From the cell containing the given text, extract its center point as (X, Y) coordinate. 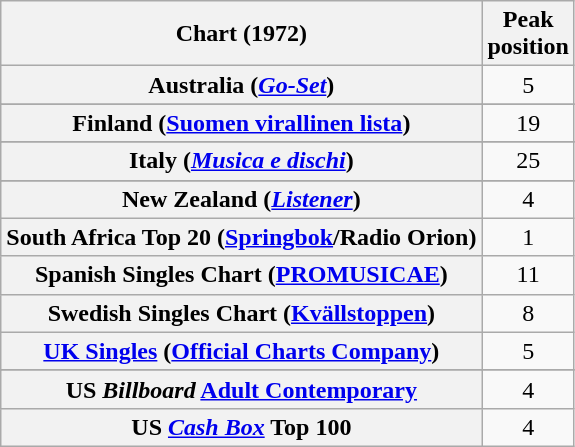
US Cash Box Top 100 (242, 427)
US Billboard Adult Contemporary (242, 389)
Spanish Singles Chart (PROMUSICAE) (242, 275)
Chart (1972) (242, 34)
Swedish Singles Chart (Kvällstoppen) (242, 313)
Peakposition (528, 34)
New Zealand (Listener) (242, 199)
Australia (Go-Set) (242, 85)
UK Singles (Official Charts Company) (242, 351)
8 (528, 313)
11 (528, 275)
Finland (Suomen virallinen lista) (242, 123)
1 (528, 237)
25 (528, 161)
Italy (Musica e dischi) (242, 161)
South Africa Top 20 (Springbok/Radio Orion) (242, 237)
19 (528, 123)
